Extract the [X, Y] coordinate from the center of the cell holding the provided text.  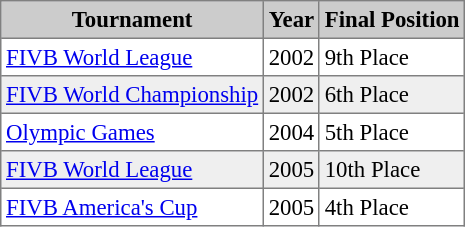
Year [291, 20]
4th Place [392, 207]
2004 [291, 132]
Final Position [392, 20]
10th Place [392, 170]
FIVB America's Cup [132, 207]
9th Place [392, 57]
6th Place [392, 95]
FIVB World Championship [132, 95]
5th Place [392, 132]
Tournament [132, 20]
Olympic Games [132, 132]
